Scan for the cell matching the given text and deliver its (X, Y) coordinate at center. 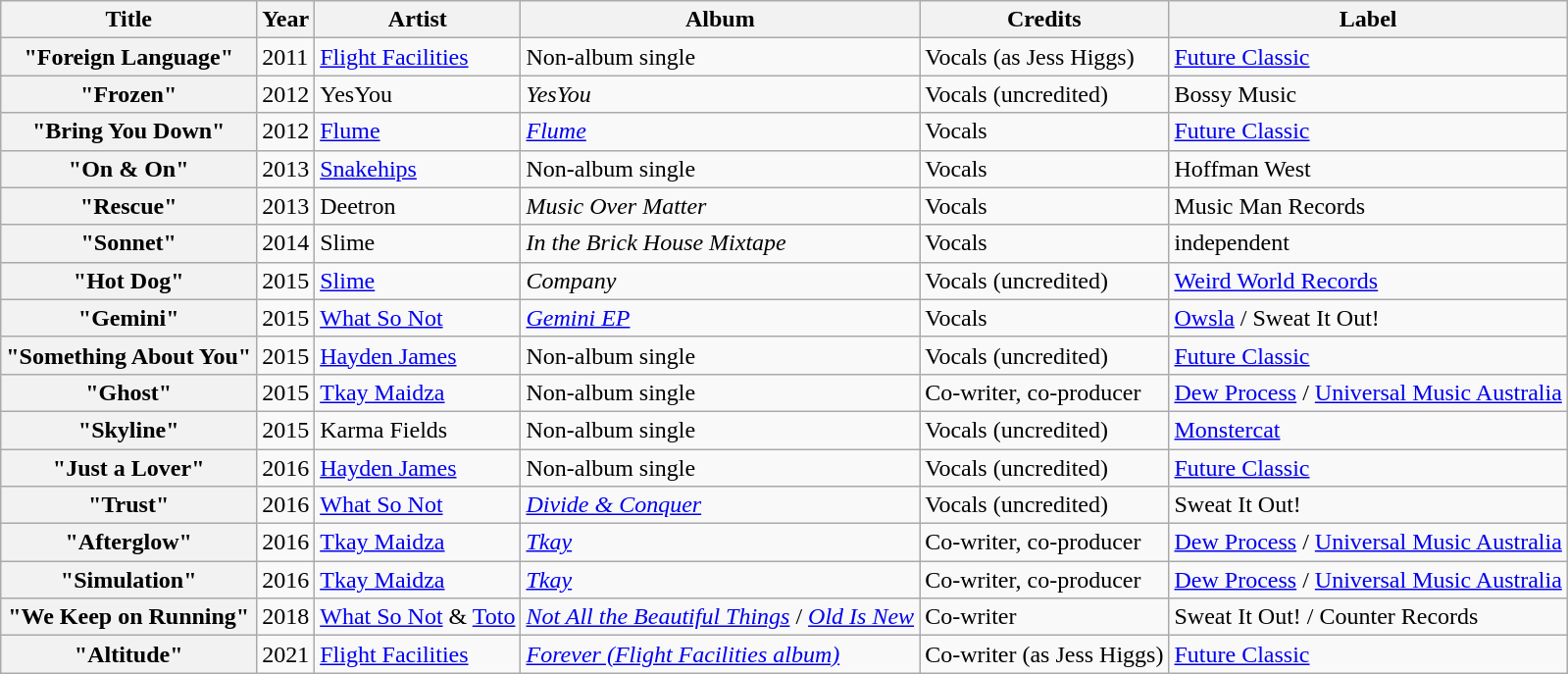
Bossy Music (1368, 94)
Monstercat (1368, 430)
"On & On" (129, 169)
"Gemini" (129, 318)
Forever (Flight Facilities album) (720, 654)
2014 (286, 243)
"Afterglow" (129, 543)
Artist (418, 20)
independent (1368, 243)
"Sonnet" (129, 243)
Deetron (418, 206)
"Foreign Language" (129, 57)
"Bring You Down" (129, 131)
Not All the Beautiful Things / Old Is New (720, 617)
Co-writer (as Jess Higgs) (1044, 654)
Label (1368, 20)
Music Man Records (1368, 206)
In the Brick House Mixtape (720, 243)
"Simulation" (129, 580)
Credits (1044, 20)
"We Keep on Running" (129, 617)
Weird World Records (1368, 281)
"Frozen" (129, 94)
Year (286, 20)
"Hot Dog" (129, 281)
Karma Fields (418, 430)
2018 (286, 617)
Owsla / Sweat It Out! (1368, 318)
"Trust" (129, 505)
"Rescue" (129, 206)
2021 (286, 654)
Vocals (as Jess Higgs) (1044, 57)
"Ghost" (129, 392)
Sweat It Out! / Counter Records (1368, 617)
What So Not & Toto (418, 617)
"Altitude" (129, 654)
Hoffman West (1368, 169)
Sweat It Out! (1368, 505)
2011 (286, 57)
Company (720, 281)
Title (129, 20)
Divide & Conquer (720, 505)
Snakehips (418, 169)
Gemini EP (720, 318)
"Just a Lover" (129, 468)
"Something About You" (129, 355)
Album (720, 20)
Co-writer (1044, 617)
Music Over Matter (720, 206)
"Skyline" (129, 430)
